Capture the cell that displays the provided text and extract its (x, y) central coordinate. 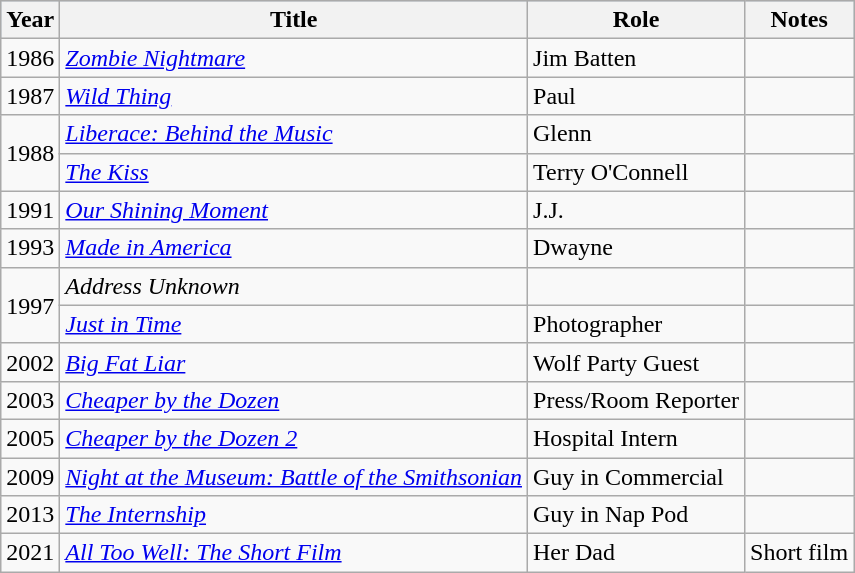
Title (294, 20)
Hospital Intern (636, 438)
The Kiss (294, 172)
1988 (30, 153)
1987 (30, 96)
1997 (30, 305)
The Internship (294, 515)
Notes (800, 20)
Address Unknown (294, 286)
1991 (30, 210)
Made in America (294, 248)
Cheaper by the Dozen (294, 400)
Press/Room Reporter (636, 400)
Jim Batten (636, 58)
Short film (800, 553)
1986 (30, 58)
2002 (30, 362)
Role (636, 20)
J.J. (636, 210)
Wild Thing (294, 96)
Liberace: Behind the Music (294, 134)
2003 (30, 400)
Wolf Party Guest (636, 362)
Our Shining Moment (294, 210)
Year (30, 20)
Terry O'Connell (636, 172)
Glenn (636, 134)
Guy in Nap Pod (636, 515)
Her Dad (636, 553)
2009 (30, 477)
2021 (30, 553)
2005 (30, 438)
Dwayne (636, 248)
Guy in Commercial (636, 477)
2013 (30, 515)
Paul (636, 96)
Just in Time (294, 324)
Big Fat Liar (294, 362)
Cheaper by the Dozen 2 (294, 438)
All Too Well: The Short Film (294, 553)
1993 (30, 248)
Night at the Museum: Battle of the Smithsonian (294, 477)
Zombie Nightmare (294, 58)
Photographer (636, 324)
